For the text-containing cell, return its midpoint in [x, y] coordinate format. 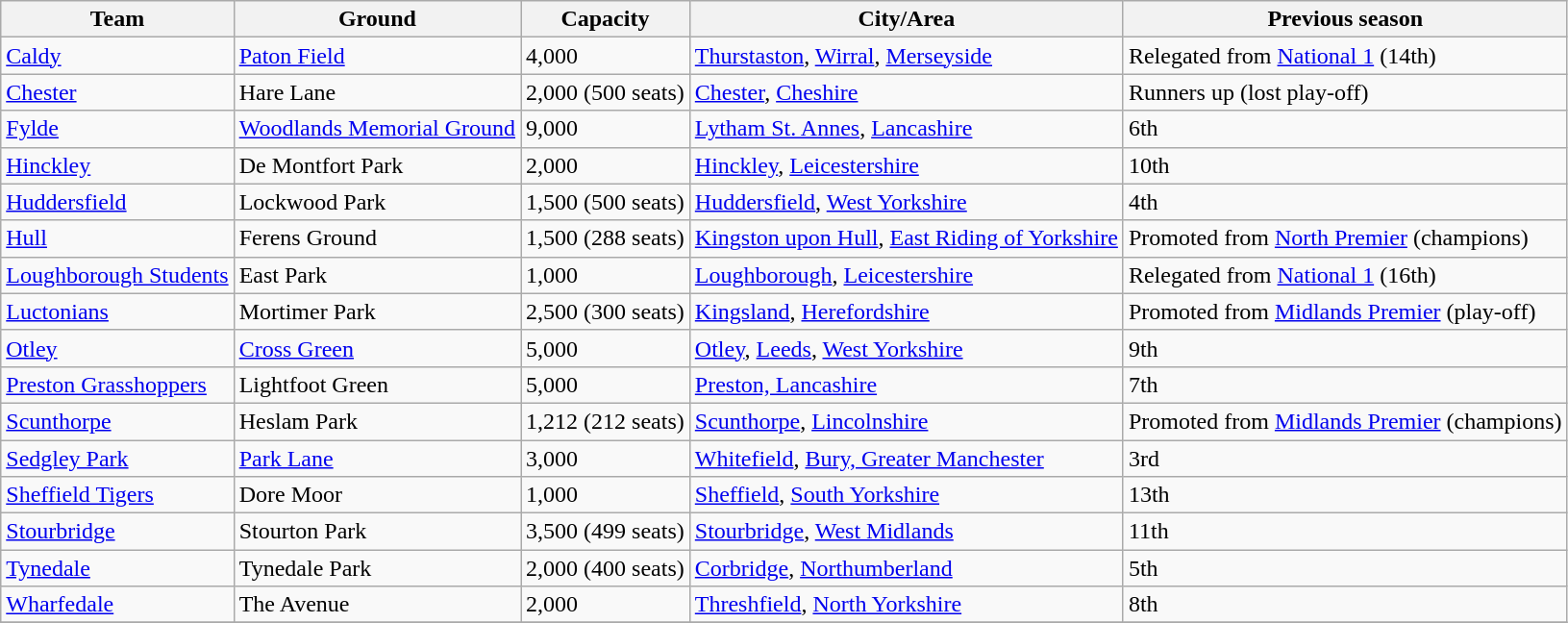
Scunthorpe [117, 421]
13th [1345, 495]
Woodlands Memorial Ground [377, 129]
East Park [377, 275]
Otley [117, 348]
Promoted from North Premier (champions) [1345, 238]
Lytham St. Annes, Lancashire [906, 129]
Huddersfield, West Yorkshire [906, 202]
1,212 (212 seats) [606, 421]
Sheffield, South Yorkshire [906, 495]
Kingston upon Hull, East Riding of Yorkshire [906, 238]
Heslam Park [377, 421]
Fylde [117, 129]
Runners up (lost play-off) [1345, 92]
Relegated from National 1 (14th) [1345, 56]
Otley, Leeds, West Yorkshire [906, 348]
Wharfedale [117, 605]
Cross Green [377, 348]
9th [1345, 348]
2,500 (300 seats) [606, 311]
6th [1345, 129]
Tynedale Park [377, 568]
Loughborough Students [117, 275]
3rd [1345, 459]
1,500 (288 seats) [606, 238]
Promoted from Midlands Premier (champions) [1345, 421]
Park Lane [377, 459]
8th [1345, 605]
Lockwood Park [377, 202]
Promoted from Midlands Premier (play-off) [1345, 311]
1,500 (500 seats) [606, 202]
Preston Grasshoppers [117, 385]
Team [117, 19]
3,500 (499 seats) [606, 532]
5th [1345, 568]
Dore Moor [377, 495]
2,000 (500 seats) [606, 92]
Huddersfield [117, 202]
Stourbridge [117, 532]
Hull [117, 238]
11th [1345, 532]
Corbridge, Northumberland [906, 568]
Caldy [117, 56]
Chester [117, 92]
The Avenue [377, 605]
10th [1345, 165]
Previous season [1345, 19]
Preston, Lancashire [906, 385]
Mortimer Park [377, 311]
De Montfort Park [377, 165]
Scunthorpe, Lincolnshire [906, 421]
4,000 [606, 56]
Threshfield, North Yorkshire [906, 605]
Capacity [606, 19]
Sedgley Park [117, 459]
Hinckley, Leicestershire [906, 165]
Thurstaston, Wirral, Merseyside [906, 56]
City/Area [906, 19]
4th [1345, 202]
Stourton Park [377, 532]
Ground [377, 19]
3,000 [606, 459]
Hinckley [117, 165]
Stourbridge, West Midlands [906, 532]
Kingsland, Herefordshire [906, 311]
7th [1345, 385]
Hare Lane [377, 92]
Luctonians [117, 311]
Chester, Cheshire [906, 92]
Loughborough, Leicestershire [906, 275]
Lightfoot Green [377, 385]
Whitefield, Bury, Greater Manchester [906, 459]
Sheffield Tigers [117, 495]
2,000 (400 seats) [606, 568]
Paton Field [377, 56]
Relegated from National 1 (16th) [1345, 275]
9,000 [606, 129]
Tynedale [117, 568]
Ferens Ground [377, 238]
